Provide the (x, y) coordinate of the cell's center where the given text is located.  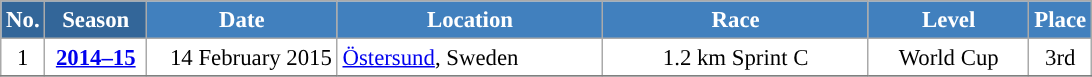
3rd (1060, 58)
Place (1060, 20)
World Cup (948, 58)
No. (23, 20)
1 (23, 58)
1.2 km Sprint C (736, 58)
Level (948, 20)
Date (242, 20)
14 February 2015 (242, 58)
Östersund, Sweden (470, 58)
2014–15 (96, 58)
Race (736, 20)
Location (470, 20)
Season (96, 20)
